Pinpoint the cell where the given text exists, returning its [X, Y] midpoint coordinate. 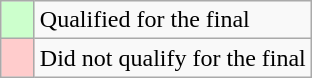
Qualified for the final [172, 20]
Did not qualify for the final [172, 58]
